Detect which cell encompasses the target text, then output its [X, Y] center coordinate. 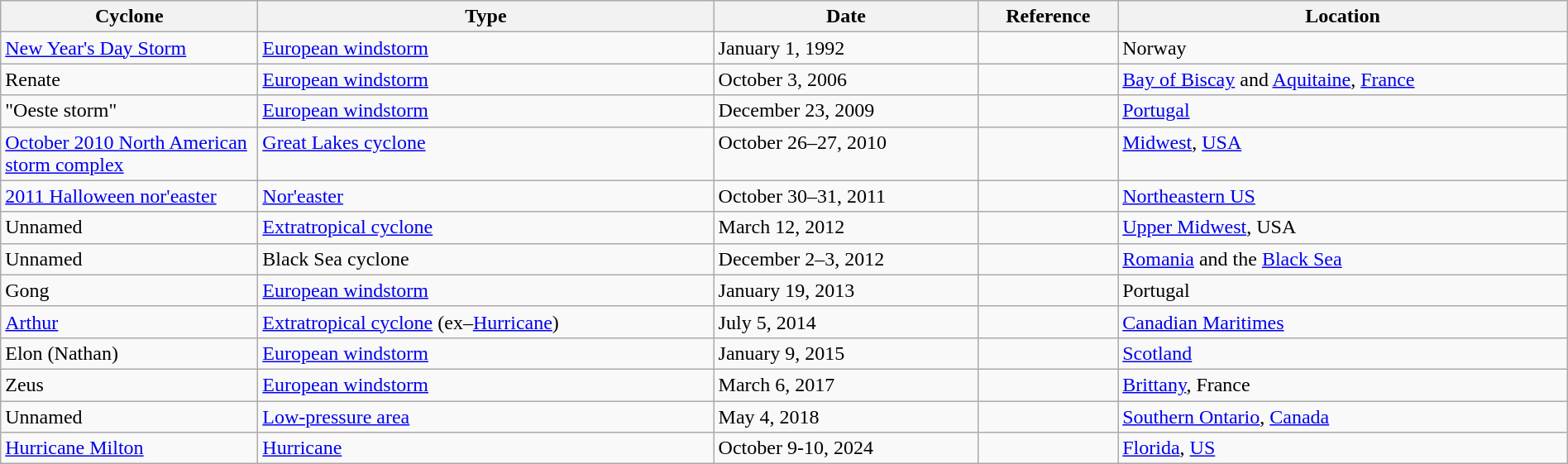
Location [1343, 17]
October 3, 2006 [846, 79]
Cyclone [129, 17]
Great Lakes cyclone [486, 154]
December 2–3, 2012 [846, 259]
Hurricane Milton [129, 448]
Brittany, France [1343, 385]
Florida, US [1343, 448]
Date [846, 17]
October 26–27, 2010 [846, 154]
Renate [129, 79]
Extratropical cyclone [486, 227]
Type [486, 17]
Low-pressure area [486, 416]
Northeastern US [1343, 196]
July 5, 2014 [846, 322]
Upper Midwest, USA [1343, 227]
Midwest, USA [1343, 154]
Romania and the Black Sea [1343, 259]
Extratropical cyclone (ex–Hurricane) [486, 322]
Black Sea cyclone [486, 259]
Southern Ontario, Canada [1343, 416]
Canadian Maritimes [1343, 322]
Nor'easter [486, 196]
October 2010 North American storm complex [129, 154]
March 6, 2017 [846, 385]
New Year's Day Storm [129, 48]
Gong [129, 290]
Bay of Biscay and Aquitaine, France [1343, 79]
Zeus [129, 385]
2011 Halloween nor'easter [129, 196]
December 23, 2009 [846, 111]
Arthur [129, 322]
Reference [1049, 17]
"Oeste storm" [129, 111]
Scotland [1343, 353]
May 4, 2018 [846, 416]
January 19, 2013 [846, 290]
January 9, 2015 [846, 353]
Hurricane [486, 448]
October 30–31, 2011 [846, 196]
January 1, 1992 [846, 48]
October 9-10, 2024 [846, 448]
Norway [1343, 48]
Elon (Nathan) [129, 353]
March 12, 2012 [846, 227]
